Provide the (x, y) coordinate of the cell's center where the given text is located.  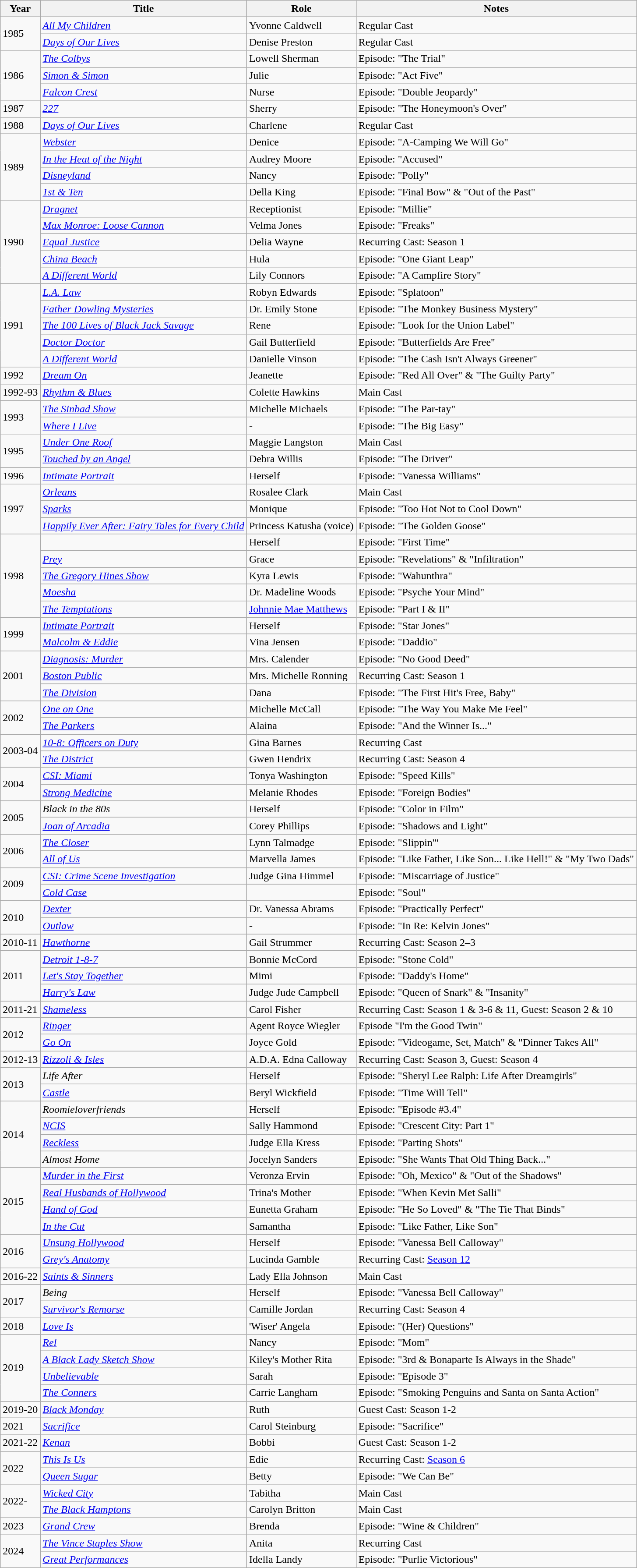
Episode: "The Way You Make Me Feel" (496, 709)
Episode: "Act Five" (496, 75)
1992 (20, 375)
Episode: "Daddio" (496, 642)
Judge Ella Kress (301, 1143)
Role (301, 9)
Episode: "The First Hit's Free, Baby" (496, 692)
2002 (20, 717)
Year (20, 9)
Gail Strummer (301, 942)
1991 (20, 326)
Carol Fisher (301, 1009)
Marvella James (301, 859)
Sherry (301, 109)
Cold Case (144, 892)
1992-93 (20, 392)
Queen Sugar (144, 1476)
Della King (301, 192)
NCIS (144, 1126)
2014 (20, 1134)
Yvonne Caldwell (301, 25)
Episode: "Crescent City: Part 1" (496, 1126)
10-8: Officers on Duty (144, 743)
Recurring Cast: Season 3, Guest: Season 4 (496, 1059)
2022- (20, 1501)
1993 (20, 417)
2013 (20, 1084)
In the Cut (144, 1226)
Sparks (144, 509)
Johnnie Mae Matthews (301, 609)
Episode: "Star Jones" (496, 626)
Monique (301, 509)
Episode: "Final Bow" & "Out of the Past" (496, 192)
Survivor's Remorse (144, 1310)
2023 (20, 1526)
Black in the 80s (144, 809)
Princess Katusha (voice) (301, 526)
2022 (20, 1468)
Bonnie McCord (301, 959)
Sarah (301, 1376)
Doctor Doctor (144, 342)
Episode: "Vanessa Williams" (496, 475)
Camille Jordan (301, 1310)
The 100 Lives of Black Jack Savage (144, 326)
Nurse (301, 92)
Episode: "We Can Be" (496, 1476)
Judge Gina Himmel (301, 876)
Episode: "One Giant Leap" (496, 259)
Detroit 1-8-7 (144, 959)
Reckless (144, 1143)
Recurring Cast: Season 2–3 (496, 942)
Episode: "Accused" (496, 159)
2006 (20, 851)
Dr. Vanessa Abrams (301, 909)
Episode: "When Kevin Met Salli" (496, 1193)
Recurring Cast: Season 1 & 3-6 & 11, Guest: Season 2 & 10 (496, 1009)
Lucinda Gamble (301, 1259)
Debra Willis (301, 459)
Robyn Edwards (301, 292)
Episode: "Queen of Snark" & "Insanity" (496, 992)
Episode: "Freaks" (496, 226)
Episode: "Smoking Penguins and Santa on Santa Action" (496, 1393)
Under One Roof (144, 442)
Mrs. Michelle Ronning (301, 676)
Hawthorne (144, 942)
Prey (144, 559)
Episode: "Sacrifice" (496, 1426)
2010-11 (20, 942)
Carrie Langham (301, 1393)
1986 (20, 75)
Episode: "Wine & Children" (496, 1526)
Rene (301, 326)
227 (144, 109)
'Wiser' Angela (301, 1326)
Episode: "The Monkey Business Mystery" (496, 309)
Lowell Sherman (301, 59)
Gail Butterfield (301, 342)
Denise Preston (301, 42)
China Beach (144, 259)
2001 (20, 676)
Sally Hammond (301, 1126)
Idella Landy (301, 1560)
Melanie Rhodes (301, 793)
Episode: "Episode #3.4" (496, 1109)
Rel (144, 1343)
Receptionist (301, 209)
Episode: "Miscarriage of Justice" (496, 876)
Diagnosis: Murder (144, 659)
Great Performances (144, 1560)
Hand of God (144, 1209)
Episode: "Look for the Union Label" (496, 326)
Episode: "Part I & II" (496, 609)
Rhythm & Blues (144, 392)
Tabitha (301, 1493)
Episode: "Speed Kills" (496, 776)
Father Dowling Mysteries (144, 309)
Carol Steinburg (301, 1426)
Gina Barnes (301, 743)
Episode: "Oh, Mexico" & "Out of the Shadows" (496, 1176)
Dr. Emily Stone (301, 309)
Jocelyn Sanders (301, 1159)
Vina Jensen (301, 642)
Sacrifice (144, 1426)
Samantha (301, 1226)
1987 (20, 109)
Episode: "Stone Cold" (496, 959)
Murder in the First (144, 1176)
Dream On (144, 375)
2010 (20, 917)
Episode: "She Wants That Old Thing Back..." (496, 1159)
Moesha (144, 592)
Episode: "Time Will Tell" (496, 1093)
The Sinbad Show (144, 409)
Judge Jude Campbell (301, 992)
1st & Ten (144, 192)
Episode: "Sheryl Lee Ralph: Life After Dreamgirls" (496, 1076)
The Conners (144, 1393)
Episode: "A-Camping We Will Go" (496, 142)
2024 (20, 1551)
Where I Live (144, 425)
2011 (20, 976)
Dexter (144, 909)
Episode: "First Time" (496, 542)
Ruth (301, 1409)
Tonya Washington (301, 776)
1998 (20, 576)
Outlaw (144, 926)
Episode: "Episode 3" (496, 1376)
Unbelievable (144, 1376)
Episode: "Revelations" & "Infiltration" (496, 559)
The District (144, 759)
The Temptations (144, 609)
Episode: "The Golden Goose" (496, 526)
Edie (301, 1459)
Charlene (301, 125)
2017 (20, 1301)
Episode: "Too Hot Not to Cool Down" (496, 509)
Falcon Crest (144, 92)
Lily Connors (301, 276)
Episode: "Color in Film" (496, 809)
Black Monday (144, 1409)
Gwen Hendrix (301, 759)
1988 (20, 125)
Episode: "Shadows and Light" (496, 826)
Episode: "Practically Perfect" (496, 909)
Real Husbands of Hollywood (144, 1193)
Brenda (301, 1526)
Shameless (144, 1009)
Episode: "Daddy's Home" (496, 976)
Episode: "Foreign Bodies" (496, 793)
Trina's Mother (301, 1193)
Kenan (144, 1443)
L.A. Law (144, 292)
2003-04 (20, 751)
Boston Public (144, 676)
Max Monroe: Loose Cannon (144, 226)
Episode: "Mom" (496, 1343)
Grand Crew (144, 1526)
Life After (144, 1076)
1990 (20, 242)
Go On (144, 1043)
Grey's Anatomy (144, 1259)
Recurring Cast: Season 12 (496, 1259)
Audrey Moore (301, 159)
Corey Phillips (301, 826)
Saints & Sinners (144, 1276)
Ringer (144, 1026)
Roomieloverfriends (144, 1109)
Denice (301, 142)
Harry's Law (144, 992)
Webster (144, 142)
Episode: "Butterfields Are Free" (496, 342)
Danielle Vinson (301, 359)
Notes (496, 9)
2019 (20, 1368)
1997 (20, 509)
Let's Stay Together (144, 976)
Colette Hawkins (301, 392)
In the Heat of the Night (144, 159)
The Colbys (144, 59)
Anita (301, 1543)
Title (144, 9)
Lynn Talmadge (301, 842)
Episode: "Like Father, Like Son... Like Hell!" & "My Two Dads" (496, 859)
The Gregory Hines Show (144, 576)
1989 (20, 167)
The Vince Staples Show (144, 1543)
Episode: "Purlie Victorious" (496, 1560)
Episode: "Red All Over" & "The Guilty Party" (496, 375)
Beryl Wickfield (301, 1093)
Simon & Simon (144, 75)
Malcolm & Eddie (144, 642)
Episode: "(Her) Questions" (496, 1326)
Bobbi (301, 1443)
Rizzoli & Isles (144, 1059)
2012-13 (20, 1059)
Julie (301, 75)
Episode: "Like Father, Like Son" (496, 1226)
Happily Ever After: Fairy Tales for Every Child (144, 526)
Agent Royce Wiegler (301, 1026)
2009 (20, 884)
2011-21 (20, 1009)
CSI: Miami (144, 776)
Wicked City (144, 1493)
Episode: "Double Jeopardy" (496, 92)
Michelle Michaels (301, 409)
Episode: "Polly" (496, 175)
Dana (301, 692)
Episode "I'm the Good Twin" (496, 1026)
Rosalee Clark (301, 492)
Delia Wayne (301, 242)
Unsung Hollywood (144, 1242)
Equal Justice (144, 242)
Kyra Lewis (301, 576)
Mrs. Calender (301, 659)
Episode: "Parting Shots" (496, 1143)
Joyce Gold (301, 1043)
Episode: "The Par-tay" (496, 409)
Hula (301, 259)
2015 (20, 1201)
Episode: "Videogame, Set, Match" & "Dinner Takes All" (496, 1043)
Carolyn Britton (301, 1509)
Episode: "A Campfire Story" (496, 276)
Orleans (144, 492)
Episode: "No Good Deed" (496, 659)
Episode: "And the Winner Is..." (496, 726)
The Black Hamptons (144, 1509)
2012 (20, 1034)
Love Is (144, 1326)
CSI: Crime Scene Investigation (144, 876)
Alaina (301, 726)
Episode: "The Driver" (496, 459)
All My Children (144, 25)
2016 (20, 1251)
Episode: "In Re: Kelvin Jones" (496, 926)
Eunetta Graham (301, 1209)
2021-22 (20, 1443)
This Is Us (144, 1459)
Strong Medicine (144, 793)
Episode: "Soul" (496, 892)
The Closer (144, 842)
Episode: "Psyche Your Mind" (496, 592)
Lady Ella Johnson (301, 1276)
The Division (144, 692)
One on One (144, 709)
Michelle McCall (301, 709)
2018 (20, 1326)
A Black Lady Sketch Show (144, 1359)
Mimi (301, 976)
Recurring Cast: Season 6 (496, 1459)
1995 (20, 450)
The Parkers (144, 726)
Episode: "The Big Easy" (496, 425)
Episode: "3rd & Bonaparte Is Always in the Shade" (496, 1359)
Veronza Ervin (301, 1176)
All of Us (144, 859)
Episode: "The Honeymoon's Over" (496, 109)
Episode: "He So Loved" & "The Tie That Binds" (496, 1209)
Kiley's Mother Rita (301, 1359)
2005 (20, 818)
Grace (301, 559)
2019-20 (20, 1409)
A.D.A. Edna Calloway (301, 1059)
Maggie Langston (301, 442)
Dr. Madeline Woods (301, 592)
Disneyland (144, 175)
2021 (20, 1426)
Castle (144, 1093)
1999 (20, 634)
Episode: "Slippin'" (496, 842)
Episode: "Splatoon" (496, 292)
1985 (20, 34)
Episode: "The Trial" (496, 59)
Betty (301, 1476)
Joan of Arcadia (144, 826)
Touched by an Angel (144, 459)
Being (144, 1293)
1996 (20, 475)
Episode: "Wahunthra" (496, 576)
Dragnet (144, 209)
Jeanette (301, 375)
2004 (20, 784)
Episode: "Millie" (496, 209)
Almost Home (144, 1159)
2016-22 (20, 1276)
Episode: "The Cash Isn't Always Greener" (496, 359)
Velma Jones (301, 226)
